Identify which cell holds the provided text, then report its [X, Y] central coordinate. 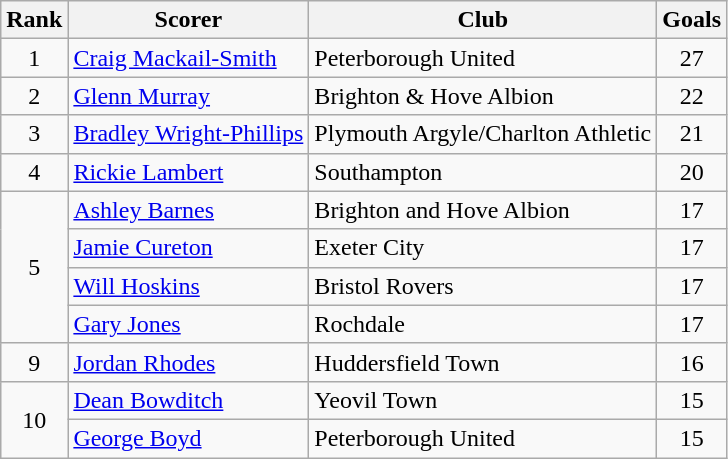
George Boyd [188, 438]
16 [692, 362]
2 [34, 96]
Brighton and Hove Albion [483, 210]
Rochdale [483, 324]
Yeovil Town [483, 400]
22 [692, 96]
Ashley Barnes [188, 210]
Will Hoskins [188, 286]
Huddersfield Town [483, 362]
Southampton [483, 172]
Rickie Lambert [188, 172]
Goals [692, 20]
1 [34, 58]
Bradley Wright-Phillips [188, 134]
Exeter City [483, 248]
3 [34, 134]
Dean Bowditch [188, 400]
10 [34, 419]
Glenn Murray [188, 96]
Jamie Cureton [188, 248]
20 [692, 172]
Craig Mackail-Smith [188, 58]
9 [34, 362]
21 [692, 134]
Club [483, 20]
Scorer [188, 20]
Jordan Rhodes [188, 362]
5 [34, 267]
27 [692, 58]
Brighton & Hove Albion [483, 96]
Gary Jones [188, 324]
Plymouth Argyle/Charlton Athletic [483, 134]
Bristol Rovers [483, 286]
4 [34, 172]
Rank [34, 20]
